Pinpoint the cell where the given text exists, returning its [X, Y] midpoint coordinate. 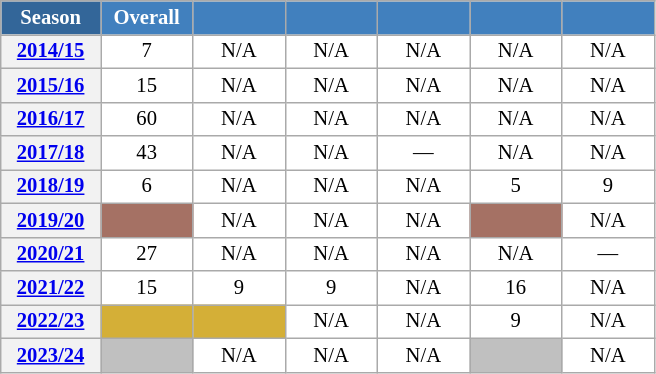
2016/17 [51, 119]
2019/20 [51, 220]
2017/18 [51, 153]
16 [516, 287]
2020/21 [51, 254]
5 [516, 186]
Season [51, 17]
2023/24 [51, 355]
27 [146, 254]
6 [146, 186]
2014/15 [51, 51]
2022/23 [51, 321]
7 [146, 51]
60 [146, 119]
43 [146, 153]
Overall [146, 17]
2018/19 [51, 186]
2021/22 [51, 287]
2015/16 [51, 85]
